Locate the cell with the specified text and output its [x, y] center coordinate. 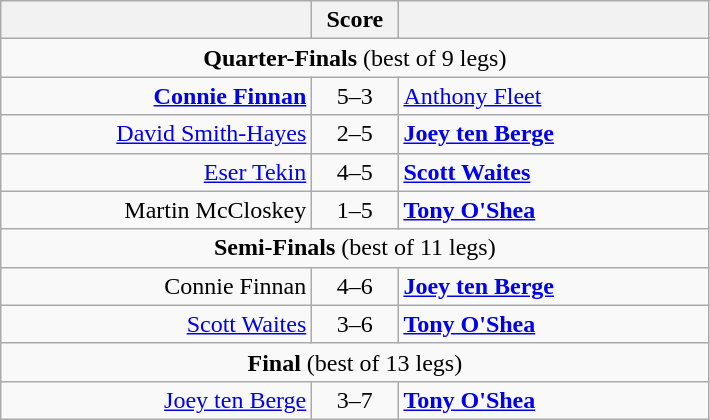
Final (best of 13 legs) [355, 362]
3–6 [355, 324]
4–5 [355, 172]
2–5 [355, 134]
David Smith-Hayes [156, 134]
Quarter-Finals (best of 9 legs) [355, 58]
5–3 [355, 96]
Eser Tekin [156, 172]
Martin McCloskey [156, 210]
Semi-Finals (best of 11 legs) [355, 248]
Score [355, 20]
Anthony Fleet [554, 96]
3–7 [355, 400]
4–6 [355, 286]
1–5 [355, 210]
